From the cell containing the given text, extract its center point as (x, y) coordinate. 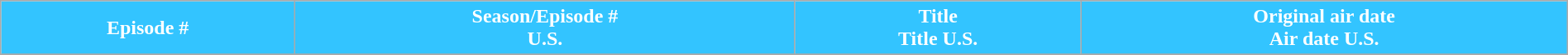
Original air date Air date U.S. (1324, 28)
Title Title U.S. (938, 28)
Season/Episode # U.S. (544, 28)
Episode # (148, 28)
